Return (x, y) of the center of cell containing provided text 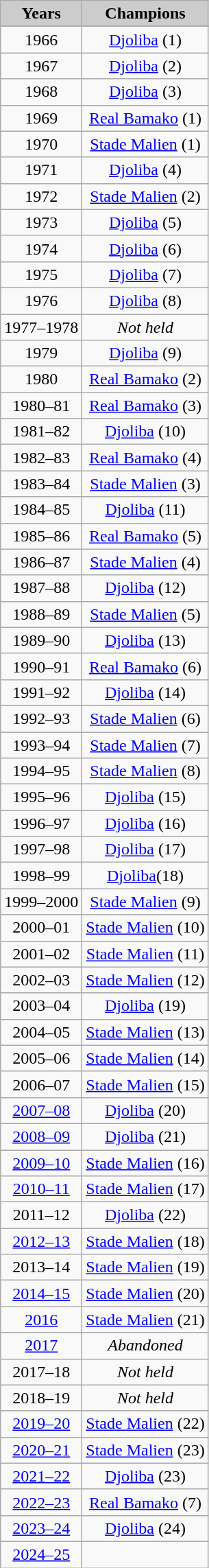
Stade Malien (23) (145, 1450)
2018–19 (41, 1398)
Real Bamako (6) (145, 666)
Djoliba (17) (145, 850)
1996–97 (41, 823)
Djoliba (2) (145, 66)
1973 (41, 222)
2004–05 (41, 1032)
1966 (41, 40)
2007–08 (41, 1110)
Stade Malien (6) (145, 718)
Stade Malien (7) (145, 745)
1986–87 (41, 562)
Djoliba (5) (145, 222)
1998–99 (41, 876)
Real Bamako (5) (145, 536)
2000–01 (41, 928)
Stade Malien (16) (145, 1163)
2014–15 (41, 1294)
1997–98 (41, 850)
1967 (41, 66)
1991–92 (41, 692)
Djoliba (24) (145, 1528)
Real Bamako (2) (145, 379)
Champions (145, 14)
Djoliba (6) (145, 248)
Stade Malien (4) (145, 562)
Real Bamako (1) (145, 118)
Djoliba (11) (145, 510)
2003–04 (41, 1006)
Stade Malien (1) (145, 144)
Djoliba(18) (145, 876)
2022–23 (41, 1502)
Stade Malien (8) (145, 771)
1980 (41, 379)
Stade Malien (9) (145, 902)
1995–96 (41, 797)
1994–95 (41, 771)
1972 (41, 196)
Djoliba (8) (145, 301)
2001–02 (41, 954)
1981–82 (41, 432)
2006–07 (41, 1084)
1999–2000 (41, 902)
2011–12 (41, 1215)
Stade Malien (12) (145, 980)
2008–09 (41, 1136)
Djoliba (19) (145, 1006)
1980–81 (41, 406)
1993–94 (41, 745)
1988–89 (41, 614)
1971 (41, 170)
2009–10 (41, 1163)
Stade Malien (13) (145, 1032)
1992–93 (41, 718)
Stade Malien (19) (145, 1267)
Djoliba (20) (145, 1110)
1977–1978 (41, 327)
1979 (41, 353)
2017 (41, 1346)
2020–21 (41, 1450)
Stade Malien (20) (145, 1294)
1989–90 (41, 640)
Real Bamako (7) (145, 1502)
Abandoned (145, 1346)
2017–18 (41, 1372)
2002–03 (41, 980)
Stade Malien (10) (145, 928)
2012–13 (41, 1241)
Djoliba (13) (145, 640)
2013–14 (41, 1267)
Djoliba (7) (145, 274)
1982–83 (41, 458)
Djoliba (1) (145, 40)
1969 (41, 118)
1975 (41, 274)
Djoliba (21) (145, 1136)
Djoliba (9) (145, 353)
Stade Malien (22) (145, 1424)
1990–91 (41, 666)
Real Bamako (4) (145, 458)
Stade Malien (2) (145, 196)
Stade Malien (11) (145, 954)
2019–20 (41, 1424)
Djoliba (16) (145, 823)
2021–22 (41, 1476)
Real Bamako (3) (145, 406)
1983–84 (41, 484)
1987–88 (41, 588)
Djoliba (4) (145, 170)
Djoliba (3) (145, 92)
2024–25 (41, 1554)
1985–86 (41, 536)
1984–85 (41, 510)
1970 (41, 144)
Stade Malien (21) (145, 1320)
Stade Malien (14) (145, 1058)
Djoliba (12) (145, 588)
1968 (41, 92)
Djoliba (23) (145, 1476)
Djoliba (14) (145, 692)
Stade Malien (3) (145, 484)
2010–11 (41, 1189)
2016 (41, 1320)
1976 (41, 301)
Djoliba (15) (145, 797)
1974 (41, 248)
2023–24 (41, 1528)
Stade Malien (17) (145, 1189)
2005–06 (41, 1058)
Djoliba (10) (145, 432)
Years (41, 14)
Stade Malien (15) (145, 1084)
Stade Malien (5) (145, 614)
Djoliba (22) (145, 1215)
Stade Malien (18) (145, 1241)
